Search for the cell housing the specified text and yield its (x, y) center coordinate. 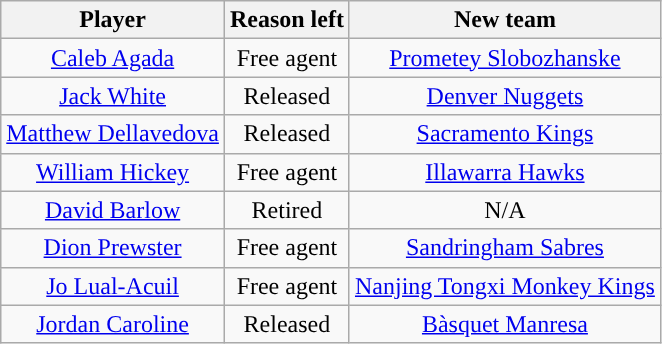
Caleb Agada (113, 58)
Player (113, 20)
Jo Lual-Acuil (113, 286)
N/A (504, 210)
Retired (286, 210)
Nanjing Tongxi Monkey Kings (504, 286)
Illawarra Hawks (504, 172)
Reason left (286, 20)
New team (504, 20)
Sandringham Sabres (504, 248)
Prometey Slobozhanske (504, 58)
Denver Nuggets (504, 96)
Matthew Dellavedova (113, 134)
Jordan Caroline (113, 324)
Dion Prewster (113, 248)
Bàsquet Manresa (504, 324)
David Barlow (113, 210)
Jack White (113, 96)
Sacramento Kings (504, 134)
William Hickey (113, 172)
